Search for the cell housing the specified text and yield its [X, Y] center coordinate. 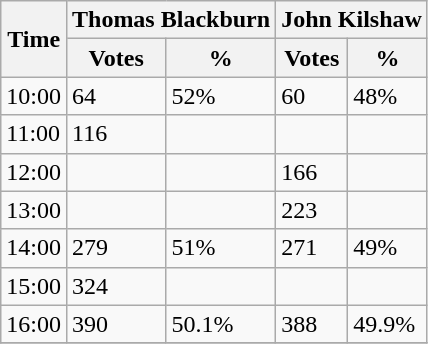
John Kilshaw [352, 20]
15:00 [34, 286]
49% [388, 248]
166 [312, 172]
16:00 [34, 324]
116 [116, 134]
14:00 [34, 248]
223 [312, 210]
11:00 [34, 134]
388 [312, 324]
Thomas Blackburn [170, 20]
49.9% [388, 324]
12:00 [34, 172]
48% [388, 96]
50.1% [221, 324]
64 [116, 96]
10:00 [34, 96]
324 [116, 286]
279 [116, 248]
Time [34, 39]
51% [221, 248]
13:00 [34, 210]
60 [312, 96]
390 [116, 324]
271 [312, 248]
52% [221, 96]
